Extract the [X, Y] coordinate from the center of the cell holding the provided text.  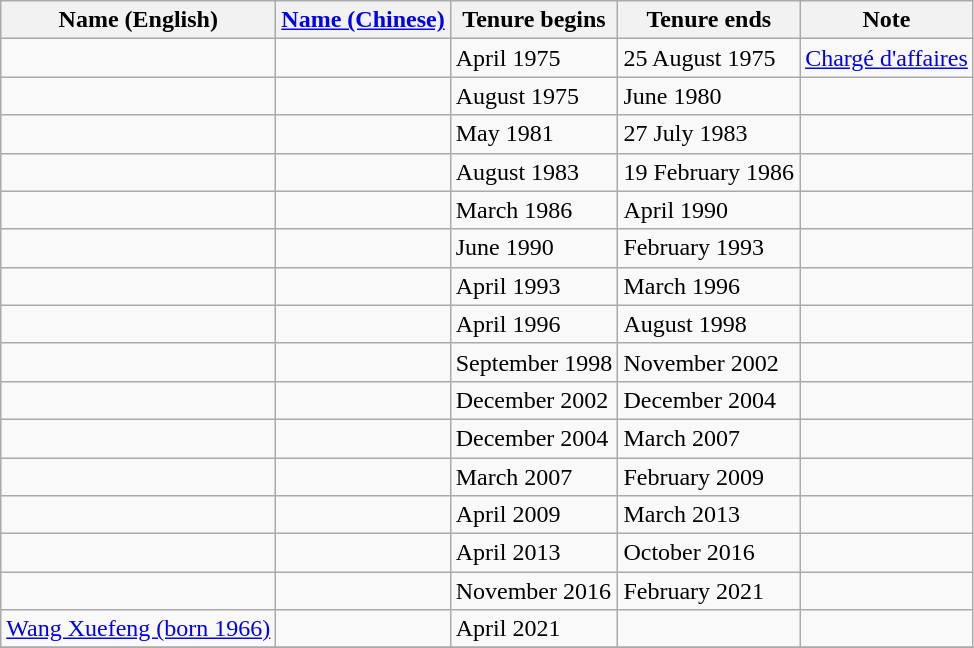
February 1993 [709, 248]
April 1990 [709, 210]
September 1998 [534, 362]
August 1975 [534, 96]
Wang Xuefeng (born 1966) [138, 629]
June 1980 [709, 96]
Tenure ends [709, 20]
February 2009 [709, 477]
Name (English) [138, 20]
November 2016 [534, 591]
October 2016 [709, 553]
June 1990 [534, 248]
August 1983 [534, 172]
February 2021 [709, 591]
August 1998 [709, 324]
May 1981 [534, 134]
March 2013 [709, 515]
Note [887, 20]
March 1996 [709, 286]
March 1986 [534, 210]
April 2021 [534, 629]
April 1996 [534, 324]
25 August 1975 [709, 58]
Name (Chinese) [363, 20]
December 2002 [534, 400]
April 1993 [534, 286]
April 2013 [534, 553]
19 February 1986 [709, 172]
Tenure begins [534, 20]
April 1975 [534, 58]
27 July 1983 [709, 134]
April 2009 [534, 515]
November 2002 [709, 362]
Chargé d'affaires [887, 58]
